Output the [x, y] coordinate of the center of the cell containing the given text.  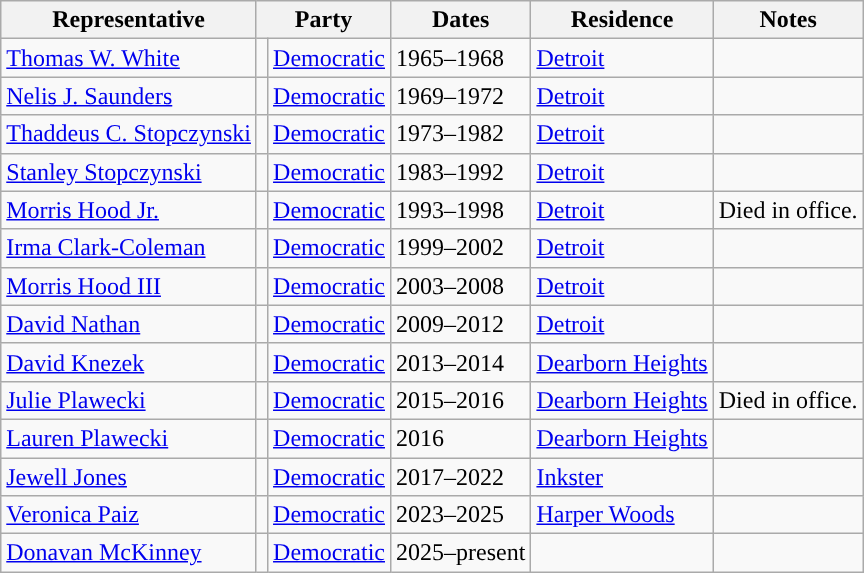
2003–2008 [461, 286]
Party [323, 20]
2017–2022 [461, 477]
David Nathan [129, 324]
David Knezek [129, 362]
Notes [788, 20]
2025–present [461, 553]
Morris Hood Jr. [129, 210]
Thomas W. White [129, 58]
1993–1998 [461, 210]
Thaddeus C. Stopczynski [129, 134]
2009–2012 [461, 324]
1969–1972 [461, 96]
1983–1992 [461, 172]
2013–2014 [461, 362]
Harper Woods [622, 515]
Nelis J. Saunders [129, 96]
Donavan McKinney [129, 553]
Jewell Jones [129, 477]
Inkster [622, 477]
Stanley Stopczynski [129, 172]
2016 [461, 438]
Representative [129, 20]
2023–2025 [461, 515]
Veronica Paiz [129, 515]
Julie Plawecki [129, 400]
Lauren Plawecki [129, 438]
1965–1968 [461, 58]
2015–2016 [461, 400]
1999–2002 [461, 248]
1973–1982 [461, 134]
Morris Hood III [129, 286]
Dates [461, 20]
Residence [622, 20]
Irma Clark-Coleman [129, 248]
